Output the [X, Y] coordinate of the center of the cell containing the given text.  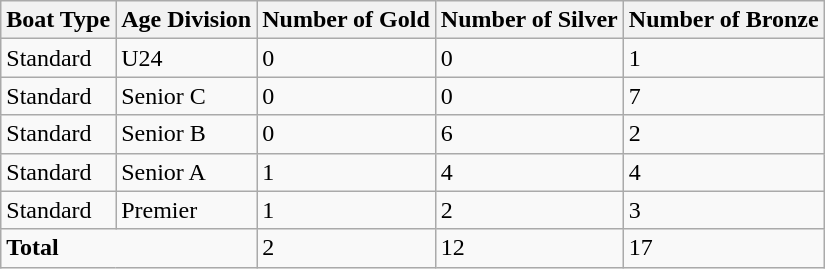
3 [724, 210]
Number of Bronze [724, 20]
Senior C [186, 96]
6 [529, 134]
Boat Type [58, 20]
U24 [186, 58]
Senior A [186, 172]
Senior B [186, 134]
17 [724, 248]
7 [724, 96]
Number of Gold [346, 20]
Age Division [186, 20]
Premier [186, 210]
12 [529, 248]
Total [129, 248]
Number of Silver [529, 20]
